For the text-containing cell, return its midpoint in (X, Y) coordinate format. 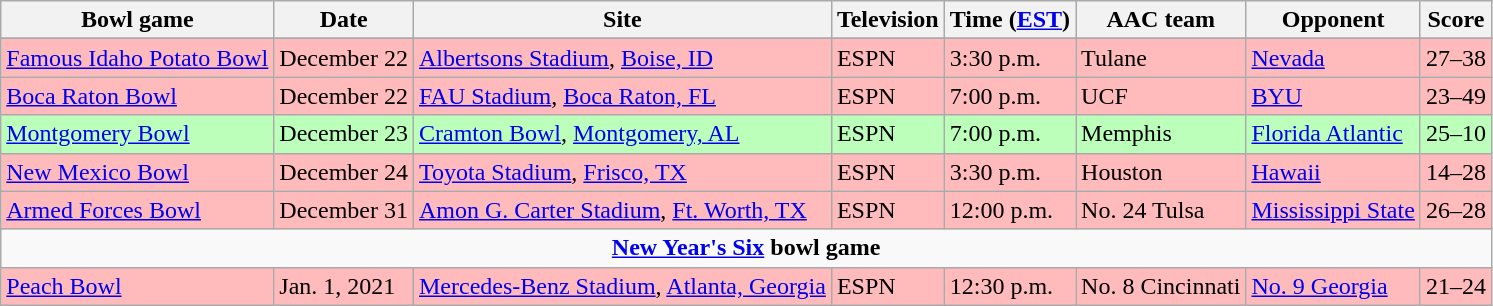
AAC team (1161, 20)
Albertsons Stadium, Boise, ID (622, 58)
12:00 p.m. (1010, 210)
Time (EST) (1010, 20)
FAU Stadium, Boca Raton, FL (622, 96)
Toyota Stadium, Frisco, TX (622, 172)
Bowl game (138, 20)
Amon G. Carter Stadium, Ft. Worth, TX (622, 210)
UCF (1161, 96)
Memphis (1161, 134)
Mississippi State (1333, 210)
Famous Idaho Potato Bowl (138, 58)
Nevada (1333, 58)
Montgomery Bowl (138, 134)
December 24 (344, 172)
Opponent (1333, 20)
Jan. 1, 2021 (344, 286)
No. 24 Tulsa (1161, 210)
Mercedes-Benz Stadium, Atlanta, Georgia (622, 286)
Armed Forces Bowl (138, 210)
25–10 (1456, 134)
Florida Atlantic (1333, 134)
12:30 p.m. (1010, 286)
New Mexico Bowl (138, 172)
December 23 (344, 134)
No. 8 Cincinnati (1161, 286)
Television (888, 20)
21–24 (1456, 286)
Hawaii (1333, 172)
No. 9 Georgia (1333, 286)
Tulane (1161, 58)
New Year's Six bowl game (746, 248)
December 31 (344, 210)
27–38 (1456, 58)
Site (622, 20)
Date (344, 20)
BYU (1333, 96)
23–49 (1456, 96)
26–28 (1456, 210)
Cramton Bowl, Montgomery, AL (622, 134)
Houston (1161, 172)
Peach Bowl (138, 286)
14–28 (1456, 172)
Boca Raton Bowl (138, 96)
Score (1456, 20)
